Determine the [X, Y] coordinate at the center of the cell enclosing the given text.  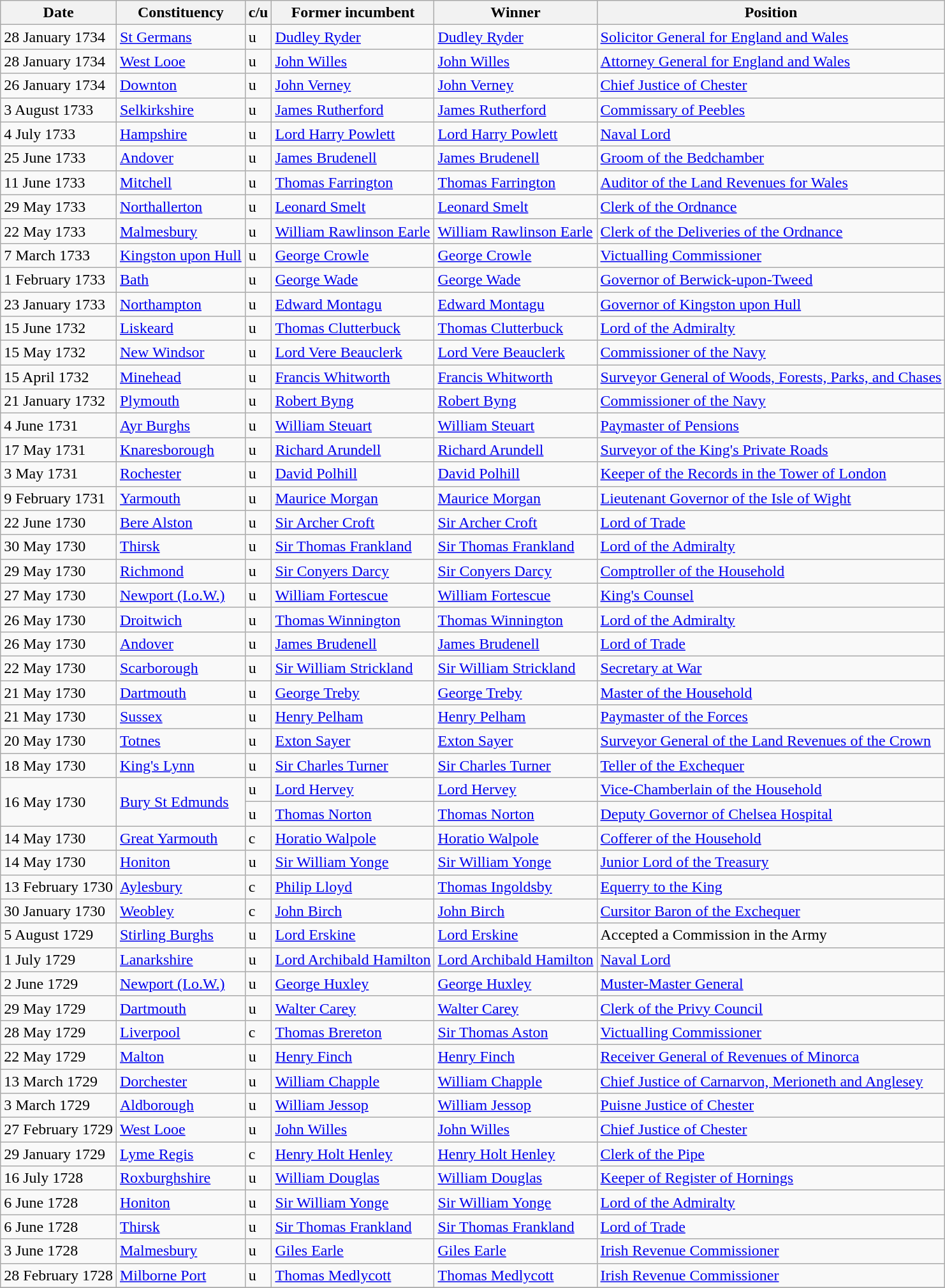
Downton [180, 85]
23 January 1733 [59, 304]
Mitchell [180, 182]
18 May 1730 [59, 766]
Attorney General for England and Wales [771, 61]
29 May 1733 [59, 207]
Thomas Brereton [353, 1032]
Ayr Burghs [180, 426]
Former incumbent [353, 13]
Governor of Kingston upon Hull [771, 304]
Kingston upon Hull [180, 255]
Thomas Ingoldsby [515, 887]
3 June 1728 [59, 1251]
Minehead [180, 377]
King's Counsel [771, 595]
Lanarkshire [180, 959]
Date [59, 13]
15 May 1732 [59, 353]
Surveyor of the King's Private Roads [771, 450]
Surveyor General of Woods, Forests, Parks, and Chases [771, 377]
Lieutenant Governor of the Isle of Wight [771, 498]
Selkirkshire [180, 110]
29 May 1730 [59, 571]
17 May 1731 [59, 450]
Richmond [180, 571]
Malton [180, 1056]
22 May 1729 [59, 1056]
Puisne Justice of Chester [771, 1106]
Clerk of the Deliveries of the Ordnance [771, 231]
Commissary of Peebles [771, 110]
Knaresborough [180, 450]
Winner [515, 13]
9 February 1731 [59, 498]
3 May 1731 [59, 474]
28 May 1729 [59, 1032]
Receiver General of Revenues of Minorca [771, 1056]
2 June 1729 [59, 984]
29 May 1729 [59, 1008]
Teller of the Exchequer [771, 766]
New Windsor [180, 353]
25 June 1733 [59, 158]
Great Yarmouth [180, 838]
28 February 1728 [59, 1275]
Bury St Edmunds [180, 802]
5 August 1729 [59, 935]
Stirling Burghs [180, 935]
Bere Alston [180, 522]
Cofferer of the Household [771, 838]
Roxburghshire [180, 1178]
27 February 1729 [59, 1130]
Junior Lord of the Treasury [771, 862]
3 August 1733 [59, 110]
Cursitor Baron of the Exchequer [771, 911]
Keeper of the Records in the Tower of London [771, 474]
16 May 1730 [59, 802]
27 May 1730 [59, 595]
Paymaster of the Forces [771, 717]
Accepted a Commission in the Army [771, 935]
20 May 1730 [59, 741]
Clerk of the Ordnance [771, 207]
c/u [258, 13]
Master of the Household [771, 692]
St Germans [180, 37]
Vice-Chamberlain of the Household [771, 790]
Liverpool [180, 1032]
Weobley [180, 911]
Muster-Master General [771, 984]
Paymaster of Pensions [771, 426]
Droitwich [180, 619]
13 March 1729 [59, 1081]
Bath [180, 279]
Comptroller of the Household [771, 571]
Constituency [180, 13]
Northampton [180, 304]
Groom of the Bedchamber [771, 158]
4 July 1733 [59, 134]
Rochester [180, 474]
Governor of Berwick-upon-Tweed [771, 279]
7 March 1733 [59, 255]
Yarmouth [180, 498]
Solicitor General for England and Wales [771, 37]
Clerk of the Privy Council [771, 1008]
Totnes [180, 741]
Liskeard [180, 329]
Secretary at War [771, 668]
Plymouth [180, 401]
22 May 1733 [59, 231]
21 January 1732 [59, 401]
4 June 1731 [59, 426]
King's Lynn [180, 766]
26 January 1734 [59, 85]
Sussex [180, 717]
Chief Justice of Carnarvon, Merioneth and Anglesey [771, 1081]
Sir Thomas Aston [515, 1032]
11 June 1733 [59, 182]
29 January 1729 [59, 1154]
Dorchester [180, 1081]
Equerry to the King [771, 887]
15 June 1732 [59, 329]
Philip Lloyd [353, 887]
Scarborough [180, 668]
1 July 1729 [59, 959]
Auditor of the Land Revenues for Wales [771, 182]
Clerk of the Pipe [771, 1154]
16 July 1728 [59, 1178]
Surveyor General of the Land Revenues of the Crown [771, 741]
3 March 1729 [59, 1106]
15 April 1732 [59, 377]
22 June 1730 [59, 522]
Lyme Regis [180, 1154]
Deputy Governor of Chelsea Hospital [771, 814]
22 May 1730 [59, 668]
Aldborough [180, 1106]
13 February 1730 [59, 887]
1 February 1733 [59, 279]
Northallerton [180, 207]
30 January 1730 [59, 911]
Position [771, 13]
Keeper of Register of Hornings [771, 1178]
30 May 1730 [59, 547]
Milborne Port [180, 1275]
Aylesbury [180, 887]
Hampshire [180, 134]
